Detect which cell encompasses the target text, then output its (X, Y) center coordinate. 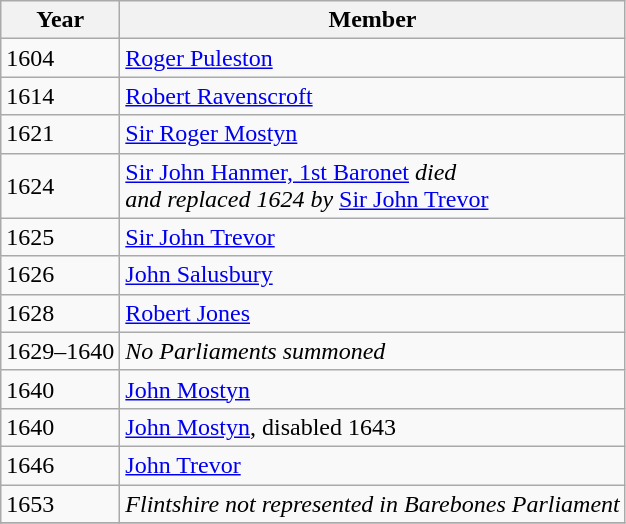
John Trevor (372, 465)
1646 (60, 465)
1621 (60, 134)
John Mostyn, disabled 1643 (372, 427)
Year (60, 20)
John Salusbury (372, 275)
Sir John Hanmer, 1st Baronet died and replaced 1624 by Sir John Trevor (372, 186)
Flintshire not represented in Barebones Parliament (372, 503)
1653 (60, 503)
1604 (60, 58)
Robert Ravenscroft (372, 96)
John Mostyn (372, 389)
Member (372, 20)
1624 (60, 186)
1628 (60, 313)
Robert Jones (372, 313)
1614 (60, 96)
Sir John Trevor (372, 237)
Roger Puleston (372, 58)
Sir Roger Mostyn (372, 134)
1629–1640 (60, 351)
1625 (60, 237)
No Parliaments summoned (372, 351)
1626 (60, 275)
